From the cell containing the given text, extract its center point as (x, y) coordinate. 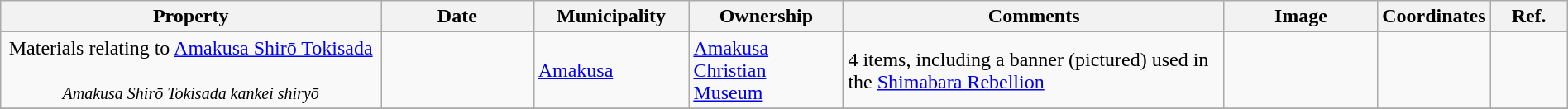
Materials relating to Amakusa Shirō TokisadaAmakusa Shirō Tokisada kankei shiryō (191, 70)
Property (191, 17)
Municipality (611, 17)
Image (1300, 17)
Amakusa (611, 70)
Comments (1034, 17)
Ownership (766, 17)
Date (458, 17)
4 items, including a banner (pictured) used in the Shimabara Rebellion (1034, 70)
Ref. (1528, 17)
Coordinates (1434, 17)
Amakusa Christian Museum (766, 70)
